Find where the given text appears and provide that cell's center as (x, y) coordinate. 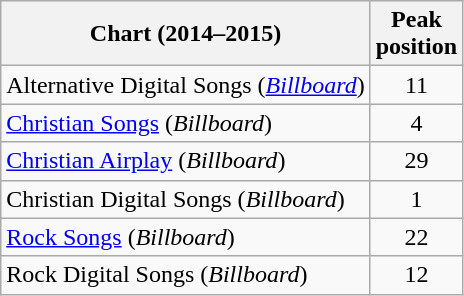
Chart (2014–2015) (186, 34)
22 (416, 237)
Rock Digital Songs (Billboard) (186, 275)
1 (416, 199)
Rock Songs (Billboard) (186, 237)
Christian Songs (Billboard) (186, 123)
Peakposition (416, 34)
11 (416, 85)
12 (416, 275)
Alternative Digital Songs (Billboard) (186, 85)
29 (416, 161)
Christian Airplay (Billboard) (186, 161)
Christian Digital Songs (Billboard) (186, 199)
4 (416, 123)
